Determine the (X, Y) coordinate at the center of the cell enclosing the given text.  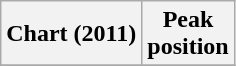
Peakposition (188, 34)
Chart (2011) (72, 34)
